Identify which cell holds the provided text, then report its [X, Y] central coordinate. 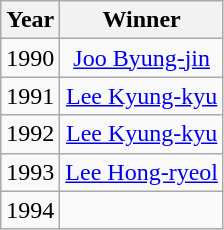
Winner [142, 20]
Joo Byung-jin [142, 58]
Year [30, 20]
1991 [30, 96]
1994 [30, 210]
1993 [30, 172]
Lee Hong-ryeol [142, 172]
1992 [30, 134]
1990 [30, 58]
